Identify which cell holds the provided text, then report its (x, y) central coordinate. 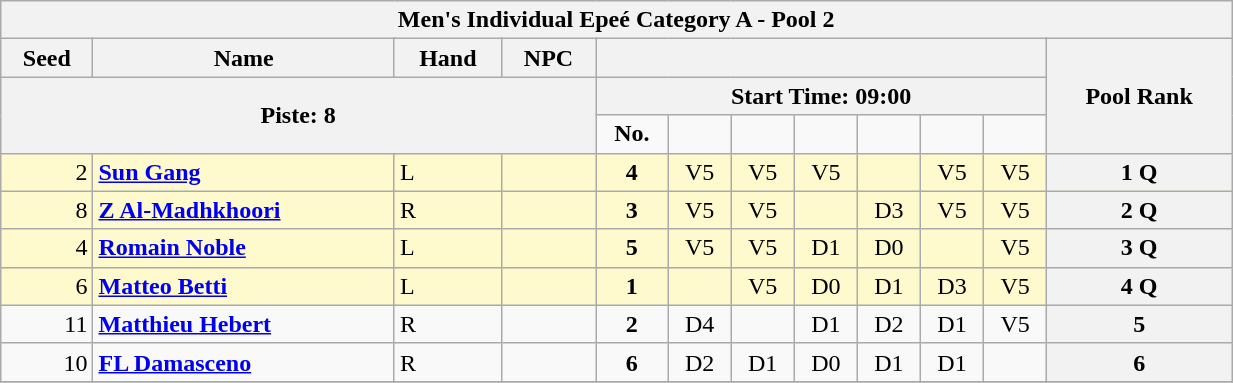
NPC (548, 58)
Hand (448, 58)
Name (244, 58)
4 Q (1140, 286)
Pool Rank (1140, 96)
Start Time: 09:00 (822, 96)
Matthieu Hebert (244, 324)
3 (632, 210)
Seed (47, 58)
Sun Gang (244, 172)
8 (47, 210)
Matteo Betti (244, 286)
11 (47, 324)
Z Al-Madhkhoori (244, 210)
D4 (700, 324)
1 (632, 286)
3 Q (1140, 248)
Piste: 8 (298, 115)
10 (47, 362)
Men's Individual Epeé Category A - Pool 2 (616, 20)
1 Q (1140, 172)
2 Q (1140, 210)
FL Damasceno (244, 362)
No. (632, 134)
Romain Noble (244, 248)
